For the text-containing cell, return its midpoint in (x, y) coordinate format. 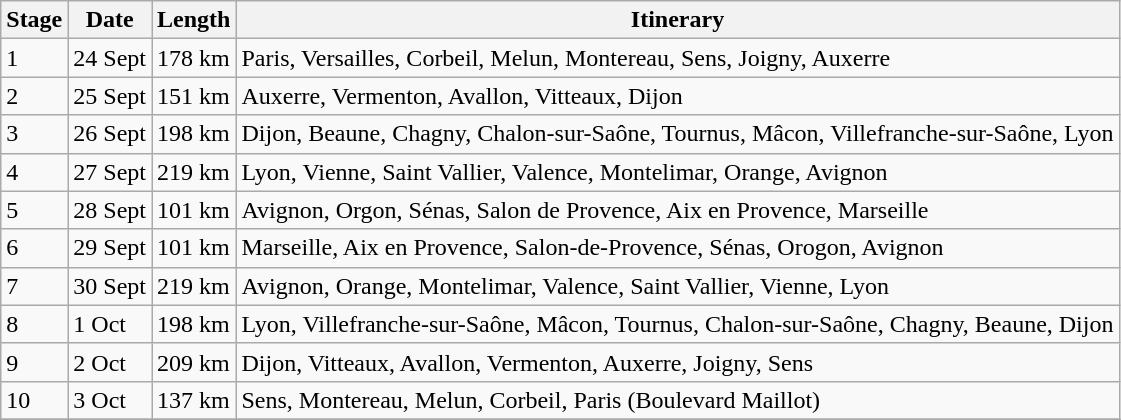
9 (34, 362)
Dijon, Beaune, Chagny, Chalon-sur-Saône, Tournus, Mâcon, Villefranche-sur-Saône, Lyon (678, 134)
Marseille, Aix en Provence, Salon-de-Provence, Sénas, Orogon, Avignon (678, 248)
Dijon, Vitteaux, Avallon, Vermenton, Auxerre, Joigny, Sens (678, 362)
5 (34, 210)
27 Sept (110, 172)
3 Oct (110, 400)
7 (34, 286)
Lyon, Villefranche-sur-Saône, Mâcon, Tournus, Chalon-sur-Saône, Chagny, Beaune, Dijon (678, 324)
24 Sept (110, 58)
151 km (194, 96)
2 (34, 96)
1 Oct (110, 324)
Paris, Versailles, Corbeil, Melun, Montereau, Sens, Joigny, Auxerre (678, 58)
1 (34, 58)
28 Sept (110, 210)
25 Sept (110, 96)
Sens, Montereau, Melun, Corbeil, Paris (Boulevard Maillot) (678, 400)
Stage (34, 20)
26 Sept (110, 134)
Length (194, 20)
2 Oct (110, 362)
Avignon, Orgon, Sénas, Salon de Provence, Aix en Provence, Marseille (678, 210)
29 Sept (110, 248)
30 Sept (110, 286)
8 (34, 324)
6 (34, 248)
Avignon, Orange, Montelimar, Valence, Saint Vallier, Vienne, Lyon (678, 286)
Itinerary (678, 20)
Date (110, 20)
3 (34, 134)
Lyon, Vienne, Saint Vallier, Valence, Montelimar, Orange, Avignon (678, 172)
137 km (194, 400)
178 km (194, 58)
10 (34, 400)
4 (34, 172)
Auxerre, Vermenton, Avallon, Vitteaux, Dijon (678, 96)
209 km (194, 362)
